From the cell containing the given text, extract its center point as (X, Y) coordinate. 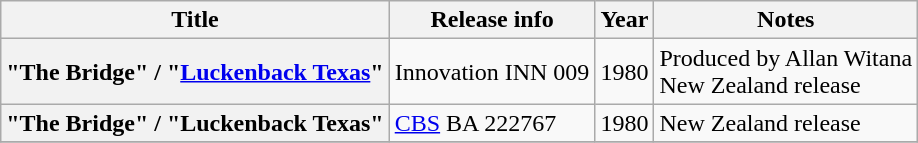
Innovation INN 009 (492, 72)
Release info (492, 20)
Year (624, 20)
Title (195, 20)
Notes (786, 20)
CBS BA 222767 (492, 123)
New Zealand release (786, 123)
Produced by Allan WitanaNew Zealand release (786, 72)
